Identify which cell holds the provided text, then report its [X, Y] central coordinate. 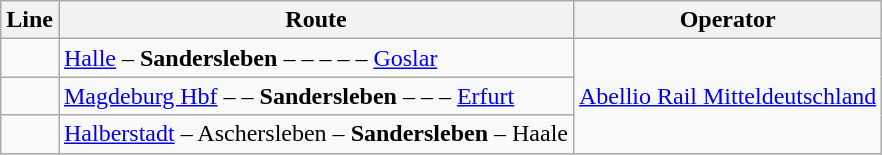
Abellio Rail Mitteldeutschland [727, 96]
Halberstadt – Aschersleben – Sandersleben – Haale [316, 134]
Route [316, 20]
Operator [727, 20]
Halle – Sandersleben – – – – – Goslar [316, 58]
Magdeburg Hbf – – Sandersleben – – – Erfurt [316, 96]
Line [30, 20]
